Provide the (X, Y) coordinate of the cell's center where the given text is located.  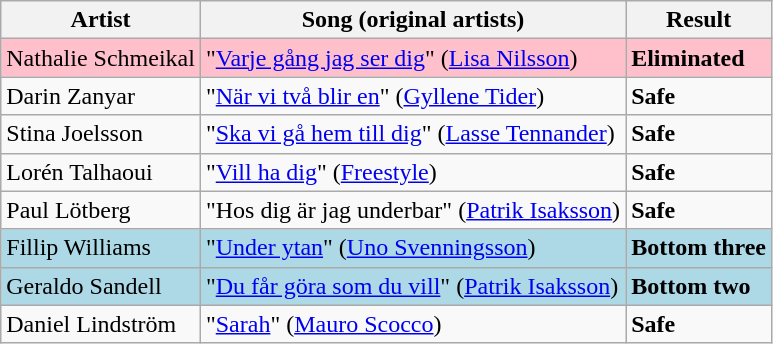
Nathalie Schmeikal (101, 58)
Lorén Talhaoui (101, 172)
Fillip Williams (101, 248)
Bottom two (699, 286)
Darin Zanyar (101, 96)
"Vill ha dig" (Freestyle) (412, 172)
"Sarah" (Mauro Scocco) (412, 324)
"Hos dig är jag underbar" (Patrik Isaksson) (412, 210)
"Du får göra som du vill" (Patrik Isaksson) (412, 286)
"Ska vi gå hem till dig" (Lasse Tennander) (412, 134)
Paul Lötberg (101, 210)
Artist (101, 20)
"När vi två blir en" (Gyllene Tider) (412, 96)
"Under ytan" (Uno Svenningsson) (412, 248)
Result (699, 20)
Bottom three (699, 248)
"Varje gång jag ser dig" (Lisa Nilsson) (412, 58)
Song (original artists) (412, 20)
Stina Joelsson (101, 134)
Geraldo Sandell (101, 286)
Eliminated (699, 58)
Daniel Lindström (101, 324)
